Search for the cell housing the specified text and yield its (x, y) center coordinate. 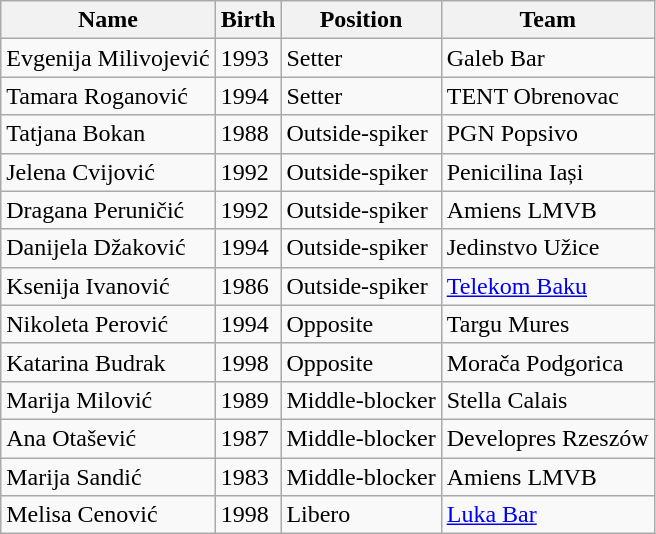
Targu Mures (548, 324)
Jedinstvo Užice (548, 248)
PGN Popsivo (548, 134)
1988 (248, 134)
Ksenija Ivanović (108, 286)
1989 (248, 400)
Stella Calais (548, 400)
Tamara Roganović (108, 96)
Libero (361, 515)
1987 (248, 438)
Katarina Budrak (108, 362)
Melisa Cenović (108, 515)
1983 (248, 477)
Evgenija Milivojević (108, 58)
Luka Bar (548, 515)
Tatjana Bokan (108, 134)
1986 (248, 286)
Telekom Baku (548, 286)
1993 (248, 58)
Name (108, 20)
Morača Podgorica (548, 362)
Position (361, 20)
TENT Obrenovac (548, 96)
Marija Sandić (108, 477)
Marija Milović (108, 400)
Galeb Bar (548, 58)
Nikoleta Perović (108, 324)
Developres Rzeszów (548, 438)
Team (548, 20)
Danijela Džaković (108, 248)
Birth (248, 20)
Penicilina Iași (548, 172)
Jelena Cvijović (108, 172)
Ana Otašević (108, 438)
Dragana Peruničić (108, 210)
